Provide the (X, Y) coordinate of the cell's center where the given text is located.  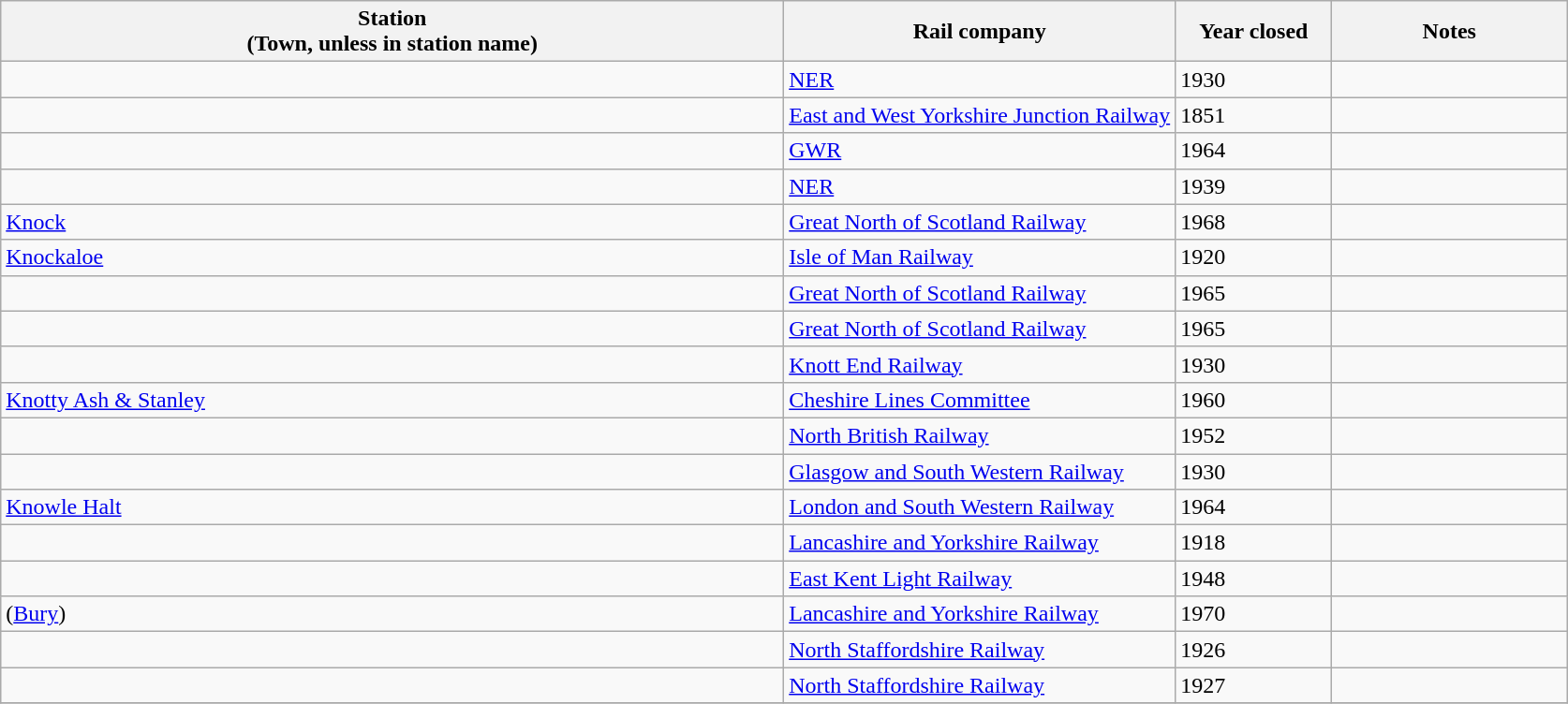
1970 (1253, 614)
Notes (1450, 32)
1918 (1253, 543)
North British Railway (980, 435)
1952 (1253, 435)
1960 (1253, 400)
GWR (980, 151)
1920 (1253, 257)
Rail company (980, 32)
Knowle Halt (392, 507)
1948 (1253, 579)
London and South Western Railway (980, 507)
1968 (1253, 222)
Knotty Ash & Stanley (392, 400)
Knott End Railway (980, 364)
Station(Town, unless in station name) (392, 32)
Year closed (1253, 32)
East and West Yorkshire Junction Railway (980, 115)
Knock (392, 222)
Cheshire Lines Committee (980, 400)
Isle of Man Railway (980, 257)
Glasgow and South Western Railway (980, 471)
East Kent Light Railway (980, 579)
Knockaloe (392, 257)
1851 (1253, 115)
1939 (1253, 186)
(Bury) (392, 614)
1926 (1253, 650)
1927 (1253, 685)
